From the cell containing the given text, extract its center point as [x, y] coordinate. 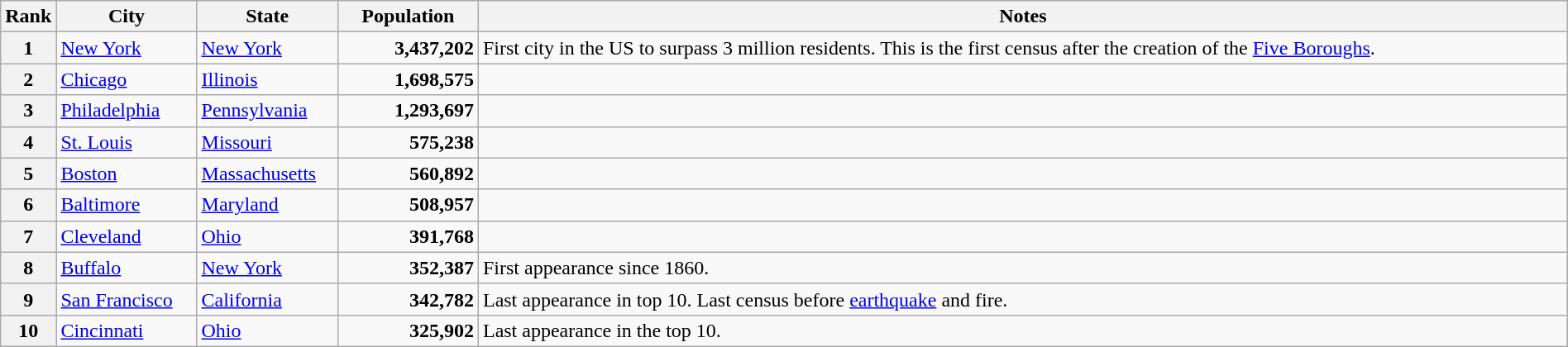
Population [408, 17]
325,902 [408, 330]
575,238 [408, 142]
6 [28, 205]
Philadelphia [127, 111]
Last appearance in top 10. Last census before earthquake and fire. [1022, 299]
1,293,697 [408, 111]
3 [28, 111]
560,892 [408, 173]
8 [28, 268]
Illinois [267, 79]
Pennsylvania [267, 111]
508,957 [408, 205]
State [267, 17]
Baltimore [127, 205]
2 [28, 79]
7 [28, 236]
St. Louis [127, 142]
10 [28, 330]
1,698,575 [408, 79]
Last appearance in the top 10. [1022, 330]
First appearance since 1860. [1022, 268]
Cleveland [127, 236]
9 [28, 299]
Cincinnati [127, 330]
City [127, 17]
Boston [127, 173]
1 [28, 48]
Chicago [127, 79]
Massachusetts [267, 173]
391,768 [408, 236]
Notes [1022, 17]
4 [28, 142]
Buffalo [127, 268]
Missouri [267, 142]
California [267, 299]
Maryland [267, 205]
Rank [28, 17]
San Francisco [127, 299]
342,782 [408, 299]
352,387 [408, 268]
3,437,202 [408, 48]
First city in the US to surpass 3 million residents. This is the first census after the creation of the Five Boroughs. [1022, 48]
5 [28, 173]
